Determine the [X, Y] coordinate at the center of the cell enclosing the given text.  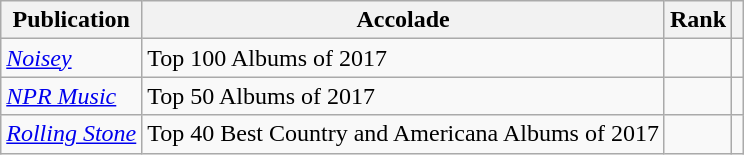
Top 50 Albums of 2017 [404, 96]
Top 100 Albums of 2017 [404, 58]
Rolling Stone [72, 134]
Publication [72, 20]
Rank [698, 20]
Accolade [404, 20]
NPR Music [72, 96]
Top 40 Best Country and Americana Albums of 2017 [404, 134]
Noisey [72, 58]
